Pinpoint the cell where the given text exists, returning its [x, y] midpoint coordinate. 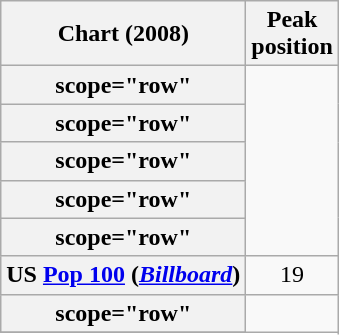
Chart (2008) [124, 34]
19 [292, 275]
US Pop 100 (Billboard) [124, 275]
Peakposition [292, 34]
